For the text-containing cell, return its midpoint in (x, y) coordinate format. 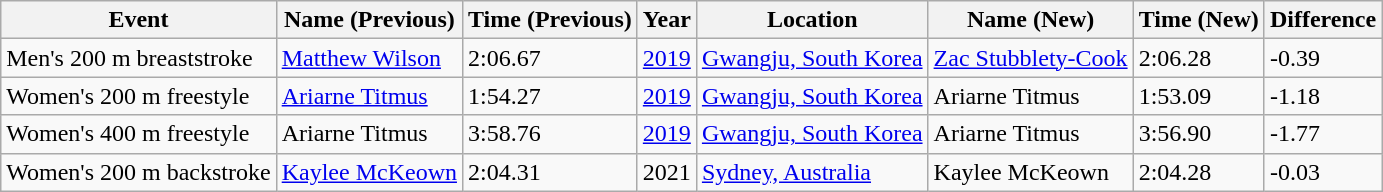
Time (Previous) (550, 20)
1:54.27 (550, 96)
3:56.90 (1198, 134)
Men's 200 m breaststroke (138, 58)
Difference (1322, 20)
-0.03 (1322, 172)
Event (138, 20)
Time (New) (1198, 20)
Women's 200 m backstroke (138, 172)
-1.18 (1322, 96)
2:04.31 (550, 172)
2021 (666, 172)
3:58.76 (550, 134)
Year (666, 20)
Sydney, Australia (812, 172)
Location (812, 20)
Women's 400 m freestyle (138, 134)
-1.77 (1322, 134)
Women's 200 m freestyle (138, 96)
Name (New) (1030, 20)
-0.39 (1322, 58)
1:53.09 (1198, 96)
2:06.67 (550, 58)
Name (Previous) (369, 20)
Zac Stubblety-Cook (1030, 58)
2:04.28 (1198, 172)
Matthew Wilson (369, 58)
2:06.28 (1198, 58)
